From the cell containing the given text, extract its center point as [X, Y] coordinate. 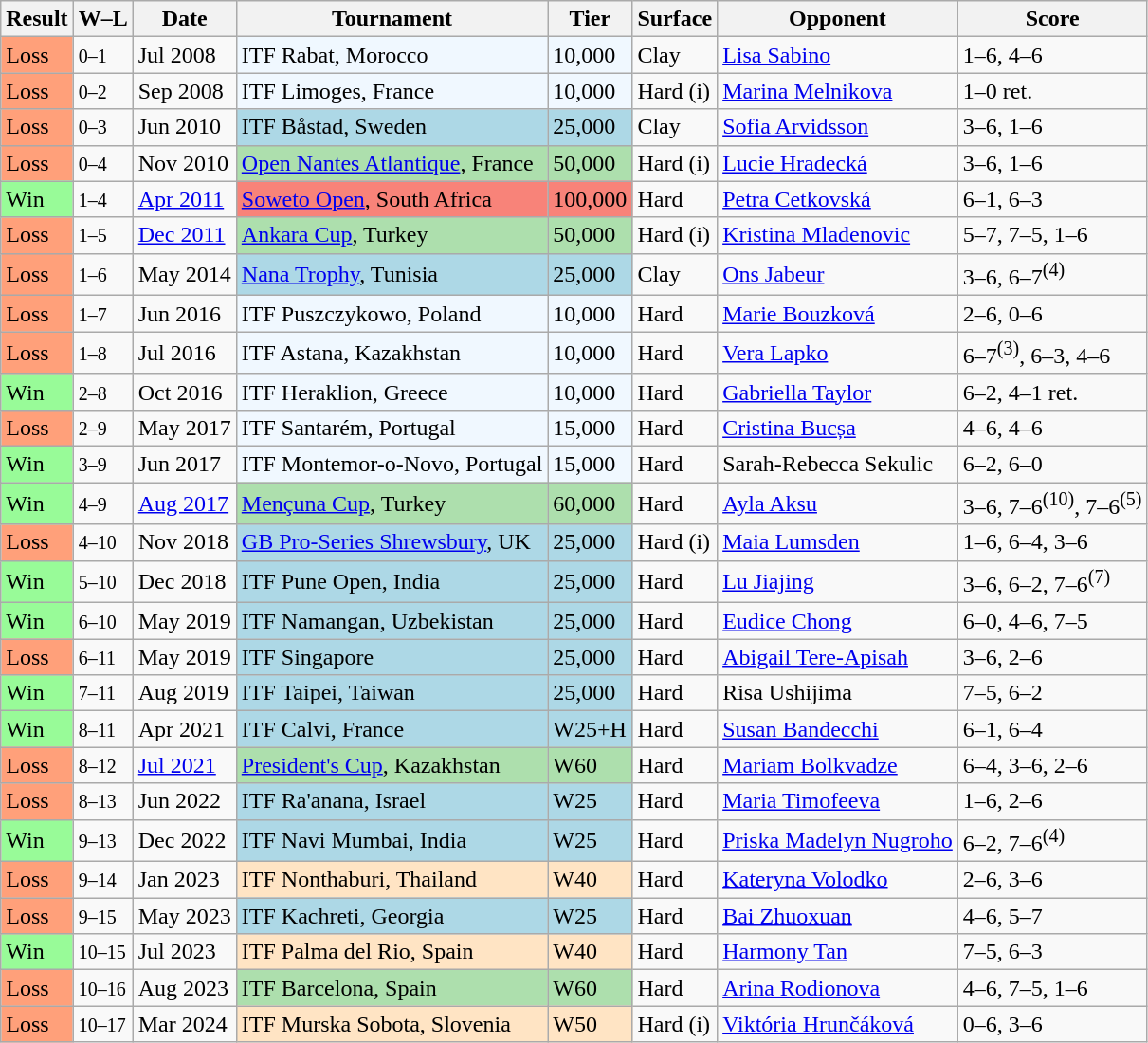
Abigail Tere-Apisah [838, 657]
ITF Navi Mumbai, India [392, 840]
Ayla Aksu [838, 504]
ITF Palma del Rio, Spain [392, 952]
Result [37, 19]
6–0, 4–6, 7–5 [1052, 621]
Lucie Hradecká [838, 163]
8–11 [102, 729]
100,000 [590, 199]
6–7(3), 6–3, 4–6 [1052, 353]
6–1, 6–3 [1052, 199]
Surface [675, 19]
2–6, 3–6 [1052, 880]
3–6, 7–6(10), 7–6(5) [1052, 504]
10–16 [102, 988]
ITF Kachreti, Georgia [392, 916]
2–9 [102, 428]
ITF Båstad, Sweden [392, 127]
President's Cup, Kazakhstan [392, 765]
2–6, 0–6 [1052, 314]
Mar 2024 [184, 1024]
Apr 2011 [184, 199]
Aug 2019 [184, 693]
4–6, 4–6 [1052, 428]
Gabriella Taylor [838, 392]
3–6, 2–6 [1052, 657]
Arina Rodionova [838, 988]
May 2023 [184, 916]
1–6, 6–4, 3–6 [1052, 542]
7–5, 6–3 [1052, 952]
Jun 2017 [184, 464]
0–6, 3–6 [1052, 1024]
W50 [590, 1024]
Risa Ushijima [838, 693]
Tier [590, 19]
Opponent [838, 19]
W–L [102, 19]
May 2014 [184, 275]
Aug 2017 [184, 504]
Kateryna Volodko [838, 880]
ITF Pune Open, India [392, 582]
8–13 [102, 801]
Marina Melnikova [838, 91]
Maia Lumsden [838, 542]
Lisa Sabino [838, 55]
4–10 [102, 542]
ITF Puszczykowo, Poland [392, 314]
Susan Bandecchi [838, 729]
5–7, 7–5, 1–6 [1052, 235]
1–0 ret. [1052, 91]
Date [184, 19]
2–8 [102, 392]
10–15 [102, 952]
Soweto Open, South Africa [392, 199]
1–8 [102, 353]
4–9 [102, 504]
8–12 [102, 765]
Jul 2021 [184, 765]
ITF Nonthaburi, Thailand [392, 880]
Mençuna Cup, Turkey [392, 504]
Petra Cetkovská [838, 199]
Dec 2011 [184, 235]
May 2017 [184, 428]
Kristina Mladenovic [838, 235]
Oct 2016 [184, 392]
ITF Murska Sobota, Slovenia [392, 1024]
Jul 2023 [184, 952]
9–15 [102, 916]
W25+H [590, 729]
Tournament [392, 19]
Maria Timofeeva [838, 801]
Marie Bouzková [838, 314]
ITF Ra'anana, Israel [392, 801]
GB Pro-Series Shrewsbury, UK [392, 542]
Lu Jiajing [838, 582]
5–10 [102, 582]
3–6, 6–2, 7–6(7) [1052, 582]
6–10 [102, 621]
6–4, 3–6, 2–6 [1052, 765]
Sofia Arvidsson [838, 127]
Harmony Tan [838, 952]
0–4 [102, 163]
9–14 [102, 880]
1–6 [102, 275]
6–1, 6–4 [1052, 729]
1–6, 4–6 [1052, 55]
0–3 [102, 127]
Jun 2016 [184, 314]
Nov 2010 [184, 163]
ITF Rabat, Morocco [392, 55]
ITF Barcelona, Spain [392, 988]
Open Nantes Atlantique, France [392, 163]
Dec 2018 [184, 582]
ITF Montemor-o-Novo, Portugal [392, 464]
Eudice Chong [838, 621]
Jul 2008 [184, 55]
Jul 2016 [184, 353]
3–6, 6–7(4) [1052, 275]
7–5, 6–2 [1052, 693]
Sarah-Rebecca Sekulic [838, 464]
6–2, 4–1 ret. [1052, 392]
0–1 [102, 55]
Priska Madelyn Nugroho [838, 840]
ITF Namangan, Uzbekistan [392, 621]
Cristina Bucșa [838, 428]
4–6, 5–7 [1052, 916]
Nana Trophy, Tunisia [392, 275]
1–4 [102, 199]
6–11 [102, 657]
1–6, 2–6 [1052, 801]
3–9 [102, 464]
6–2, 6–0 [1052, 464]
10–17 [102, 1024]
Nov 2018 [184, 542]
1–7 [102, 314]
4–6, 7–5, 1–6 [1052, 988]
Jun 2022 [184, 801]
9–13 [102, 840]
ITF Singapore [392, 657]
Vera Lapko [838, 353]
6–2, 7–6(4) [1052, 840]
ITF Astana, Kazakhstan [392, 353]
Apr 2021 [184, 729]
Jan 2023 [184, 880]
Viktória Hrunčáková [838, 1024]
ITF Santarém, Portugal [392, 428]
Mariam Bolkvadze [838, 765]
60,000 [590, 504]
Bai Zhuoxuan [838, 916]
Sep 2008 [184, 91]
7–11 [102, 693]
ITF Taipei, Taiwan [392, 693]
ITF Limoges, France [392, 91]
1–5 [102, 235]
Score [1052, 19]
Jun 2010 [184, 127]
Ankara Cup, Turkey [392, 235]
ITF Calvi, France [392, 729]
Dec 2022 [184, 840]
0–2 [102, 91]
Aug 2023 [184, 988]
ITF Heraklion, Greece [392, 392]
Ons Jabeur [838, 275]
